Extract the [X, Y] coordinate from the center of the cell holding the provided text.  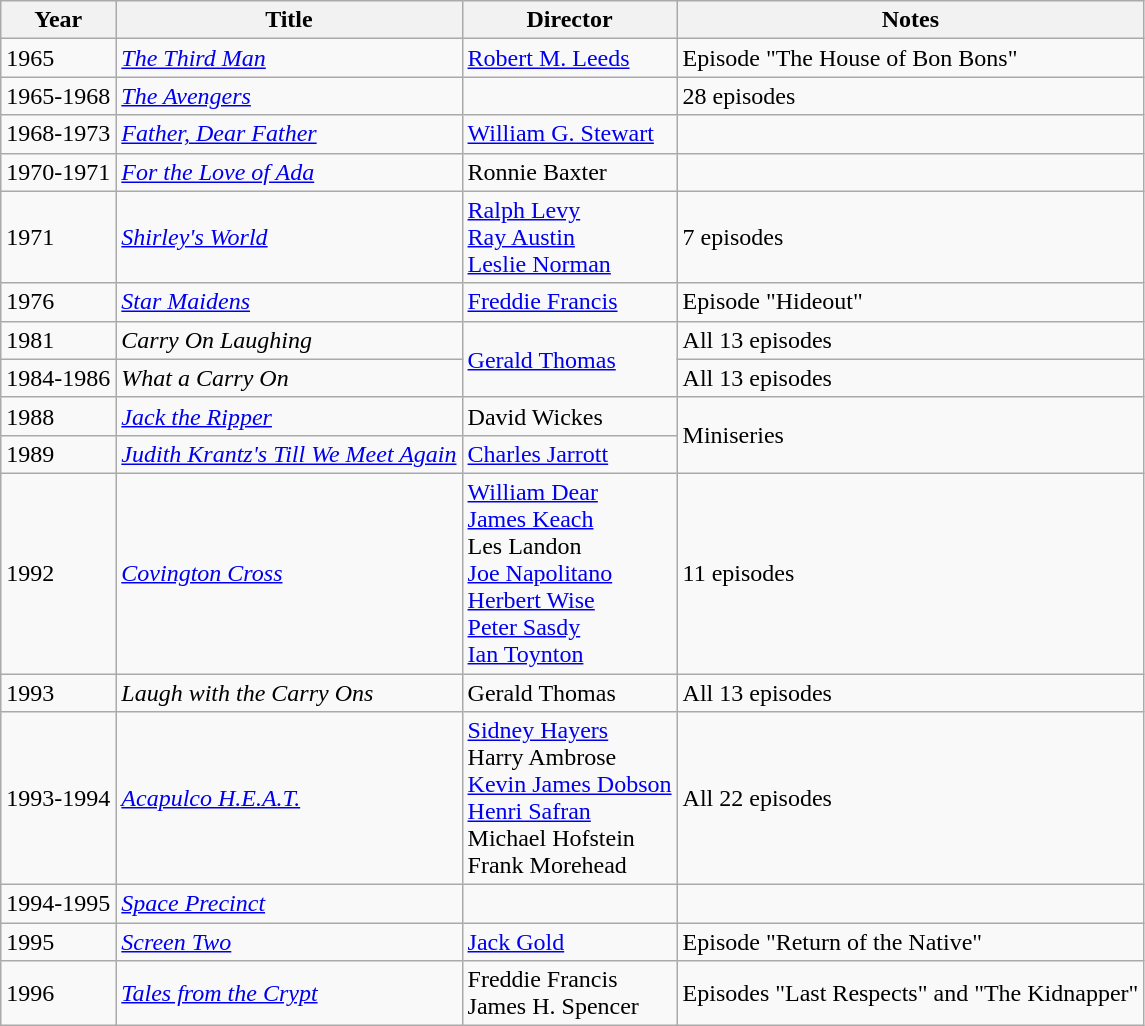
Charles Jarrott [570, 454]
7 episodes [910, 237]
Episodes "Last Respects" and "The Kidnapper" [910, 994]
Carry On Laughing [289, 340]
Director [570, 20]
1993-1994 [58, 798]
Episode "Return of the Native" [910, 942]
Year [58, 20]
1989 [58, 454]
For the Love of Ada [289, 172]
1971 [58, 237]
Jack the Ripper [289, 416]
Sidney HayersHarry AmbroseKevin James DobsonHenri SafranMichael HofsteinFrank Morehead [570, 798]
Ronnie Baxter [570, 172]
What a Carry On [289, 378]
1968-1973 [58, 134]
1981 [58, 340]
1993 [58, 693]
All 22 episodes [910, 798]
Tales from the Crypt [289, 994]
1996 [58, 994]
1995 [58, 942]
William DearJames KeachLes LandonJoe NapolitanoHerbert WisePeter SasdyIan Toynton [570, 573]
Space Precinct [289, 904]
William G. Stewart [570, 134]
Judith Krantz's Till We Meet Again [289, 454]
Laugh with the Carry Ons [289, 693]
Notes [910, 20]
1992 [58, 573]
Ralph LevyRay AustinLeslie Norman [570, 237]
Shirley's World [289, 237]
28 episodes [910, 96]
Episode "Hideout" [910, 302]
1976 [58, 302]
1988 [58, 416]
Screen Two [289, 942]
1965 [58, 58]
1994-1995 [58, 904]
The Avengers [289, 96]
1984-1986 [58, 378]
Robert M. Leeds [570, 58]
The Third Man [289, 58]
1970-1971 [58, 172]
Star Maidens [289, 302]
Freddie FrancisJames H. Spencer [570, 994]
Freddie Francis [570, 302]
Title [289, 20]
Jack Gold [570, 942]
David Wickes [570, 416]
1965-1968 [58, 96]
Miniseries [910, 435]
Acapulco H.E.A.T. [289, 798]
11 episodes [910, 573]
Covington Cross [289, 573]
Episode "The House of Bon Bons" [910, 58]
Father, Dear Father [289, 134]
